Find where the given text appears and provide that cell's center as [x, y] coordinate. 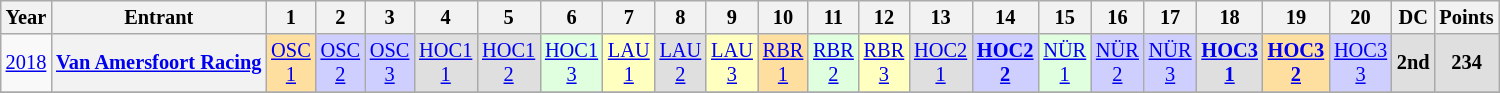
HOC21 [940, 63]
16 [1118, 17]
RBR1 [783, 63]
LAU2 [681, 63]
HOC13 [572, 63]
NÜR1 [1064, 63]
8 [681, 17]
5 [508, 17]
HOC32 [1296, 63]
HOC31 [1229, 63]
11 [833, 17]
2 [340, 17]
3 [390, 17]
NÜR3 [1170, 63]
RBR2 [833, 63]
LAU1 [629, 63]
6 [572, 17]
1 [290, 17]
10 [783, 17]
Van Amersfoort Racing [158, 63]
19 [1296, 17]
HOC11 [446, 63]
Entrant [158, 17]
Year [26, 17]
OSC1 [290, 63]
2nd [1414, 63]
17 [1170, 17]
14 [1005, 17]
NÜR2 [1118, 63]
15 [1064, 17]
OSC3 [390, 63]
Points [1467, 17]
RBR3 [884, 63]
12 [884, 17]
20 [1360, 17]
234 [1467, 63]
4 [446, 17]
HOC22 [1005, 63]
DC [1414, 17]
OSC2 [340, 63]
7 [629, 17]
9 [732, 17]
LAU3 [732, 63]
2018 [26, 63]
HOC12 [508, 63]
HOC33 [1360, 63]
18 [1229, 17]
13 [940, 17]
